Scan for the cell matching the given text and deliver its [x, y] coordinate at center. 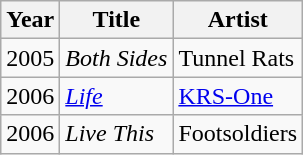
KRS-One [238, 96]
Both Sides [116, 58]
Artist [238, 20]
Footsoldiers [238, 134]
Live This [116, 134]
Year [30, 20]
Tunnel Rats [238, 58]
Title [116, 20]
Life [116, 96]
2005 [30, 58]
